Identify which cell holds the provided text, then report its [x, y] central coordinate. 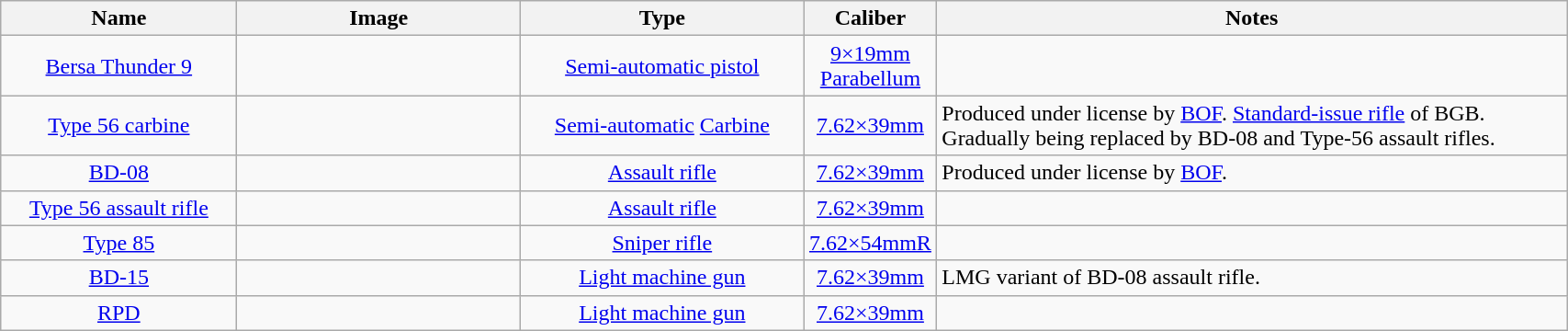
Image [378, 18]
Type 85 [119, 243]
Semi-automatic pistol [663, 66]
RPD [119, 313]
Semi-automatic Carbine [663, 125]
Type 56 carbine [119, 125]
7.62×54mmR [871, 243]
9×19mm Parabellum [871, 66]
Sniper rifle [663, 243]
Type [663, 18]
Type 56 assault rifle [119, 208]
Name [119, 18]
LMG variant of BD-08 assault rifle. [1252, 278]
Notes [1252, 18]
BD-15 [119, 278]
Produced under license by BOF. Standard-issue rifle of BGB. Gradually being replaced by BD-08 and Type-56 assault rifles. [1252, 125]
Caliber [871, 18]
BD-08 [119, 173]
Produced under license by BOF. [1252, 173]
Bersa Thunder 9 [119, 66]
